Find where the given text appears and provide that cell's center as [X, Y] coordinate. 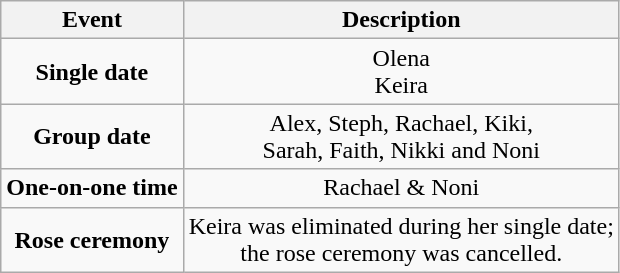
Rose ceremony [92, 240]
OlenaKeira [401, 72]
One-on-one time [92, 188]
Keira was eliminated during her single date; the rose ceremony was cancelled. [401, 240]
Description [401, 20]
Single date [92, 72]
Group date [92, 136]
Alex, Steph, Rachael, Kiki, Sarah, Faith, Nikki and Noni [401, 136]
Rachael & Noni [401, 188]
Event [92, 20]
